Return [x, y] of the center of cell containing provided text 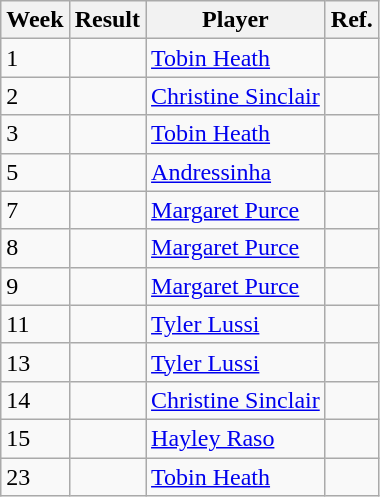
Week [35, 20]
1 [35, 58]
8 [35, 248]
7 [35, 210]
Andressinha [236, 172]
14 [35, 400]
11 [35, 324]
5 [35, 172]
Result [107, 20]
2 [35, 96]
23 [35, 477]
3 [35, 134]
Player [236, 20]
Ref. [352, 20]
13 [35, 362]
9 [35, 286]
15 [35, 438]
Hayley Raso [236, 438]
